Capture the cell that displays the provided text and extract its [x, y] central coordinate. 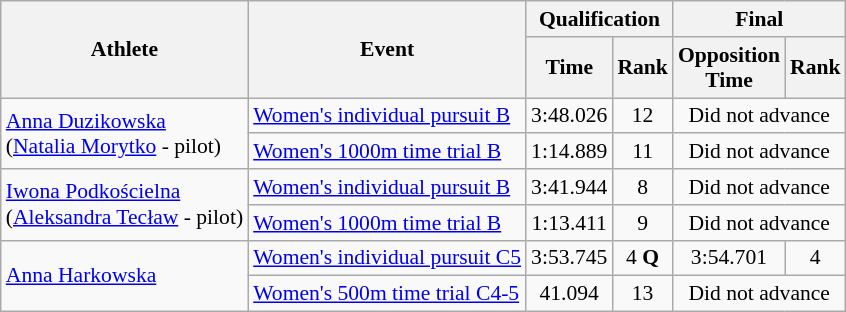
3:53.745 [569, 258]
13 [642, 294]
4 [816, 258]
Anna Harkowska [124, 276]
Athlete [124, 50]
41.094 [569, 294]
4 Q [642, 258]
3:48.026 [569, 116]
OppositionTime [729, 68]
Women's 500m time trial C4-5 [387, 294]
3:54.701 [729, 258]
9 [642, 223]
Final [760, 19]
Event [387, 50]
Time [569, 68]
1:13.411 [569, 223]
11 [642, 152]
Anna Duzikowska(Natalia Morytko - pilot) [124, 134]
1:14.889 [569, 152]
Qualification [600, 19]
Iwona Podkościelna(Aleksandra Tecław - pilot) [124, 204]
3:41.944 [569, 187]
Women's individual pursuit C5 [387, 258]
8 [642, 187]
12 [642, 116]
